Detect which cell encompasses the target text, then output its (x, y) center coordinate. 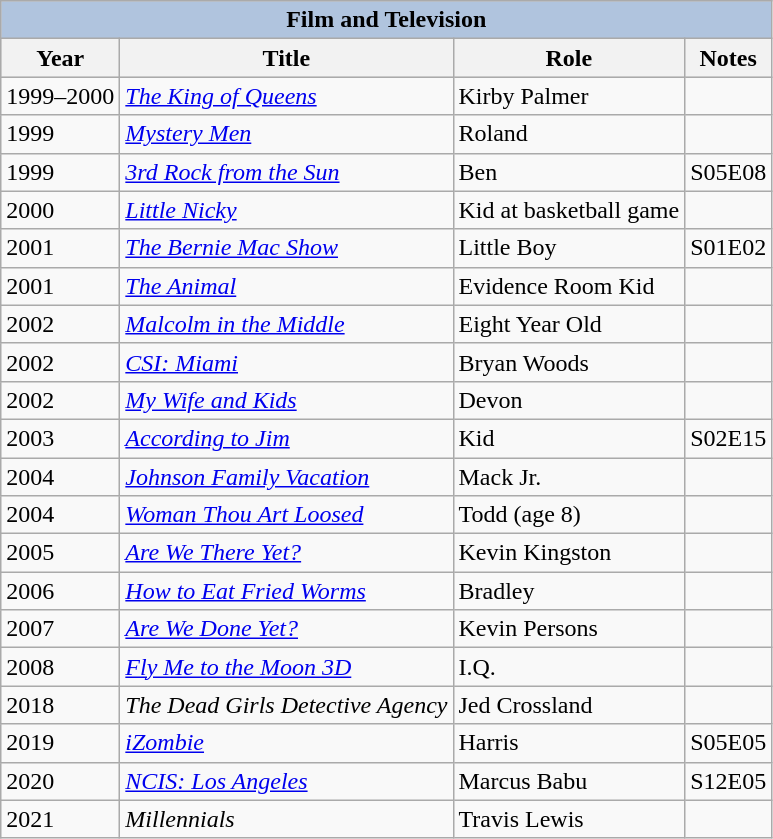
Roland (569, 134)
Johnson Family Vacation (286, 477)
S12E05 (728, 781)
The Dead Girls Detective Agency (286, 705)
How to Eat Fried Worms (286, 591)
Kevin Persons (569, 629)
2018 (60, 705)
Mystery Men (286, 134)
Little Boy (569, 248)
Are We Done Yet? (286, 629)
Marcus Babu (569, 781)
My Wife and Kids (286, 400)
Film and Television (386, 20)
Bryan Woods (569, 362)
2019 (60, 743)
2003 (60, 438)
S05E08 (728, 172)
The Animal (286, 286)
Role (569, 58)
2007 (60, 629)
Year (60, 58)
The Bernie Mac Show (286, 248)
Kirby Palmer (569, 96)
Millennials (286, 819)
Woman Thou Art Loosed (286, 515)
Fly Me to the Moon 3D (286, 667)
Travis Lewis (569, 819)
CSI: Miami (286, 362)
According to Jim (286, 438)
Harris (569, 743)
I.Q. (569, 667)
Kid at basketball game (569, 210)
Kid (569, 438)
Todd (age 8) (569, 515)
Kevin Kingston (569, 553)
Jed Crossland (569, 705)
2021 (60, 819)
2006 (60, 591)
iZombie (286, 743)
Devon (569, 400)
Mack Jr. (569, 477)
2020 (60, 781)
Bradley (569, 591)
1999–2000 (60, 96)
Title (286, 58)
S01E02 (728, 248)
Little Nicky (286, 210)
S02E15 (728, 438)
Are We There Yet? (286, 553)
2008 (60, 667)
3rd Rock from the Sun (286, 172)
Malcolm in the Middle (286, 324)
NCIS: Los Angeles (286, 781)
S05E05 (728, 743)
2005 (60, 553)
The King of Queens (286, 96)
Evidence Room Kid (569, 286)
2000 (60, 210)
Notes (728, 58)
Ben (569, 172)
Eight Year Old (569, 324)
